Output the [X, Y] coordinate of the center of the cell containing the given text.  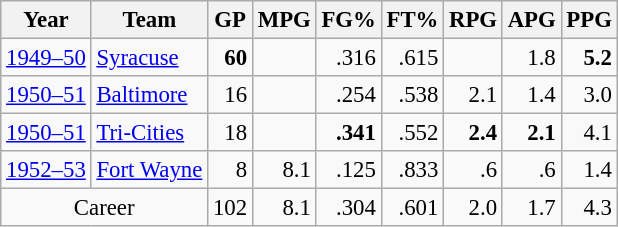
3.0 [589, 95]
2.4 [474, 133]
FG% [348, 20]
MPG [284, 20]
102 [230, 208]
.125 [348, 170]
1.7 [532, 208]
PPG [589, 20]
1949–50 [46, 58]
Syracuse [150, 58]
4.3 [589, 208]
1952–53 [46, 170]
.538 [412, 95]
Baltimore [150, 95]
FT% [412, 20]
60 [230, 58]
.341 [348, 133]
Tri-Cities [150, 133]
16 [230, 95]
GP [230, 20]
Fort Wayne [150, 170]
APG [532, 20]
.254 [348, 95]
Year [46, 20]
.552 [412, 133]
18 [230, 133]
RPG [474, 20]
.615 [412, 58]
5.2 [589, 58]
1.8 [532, 58]
Career [104, 208]
8 [230, 170]
.316 [348, 58]
Team [150, 20]
.601 [412, 208]
4.1 [589, 133]
2.0 [474, 208]
.833 [412, 170]
.304 [348, 208]
